Search for the cell housing the specified text and yield its (X, Y) center coordinate. 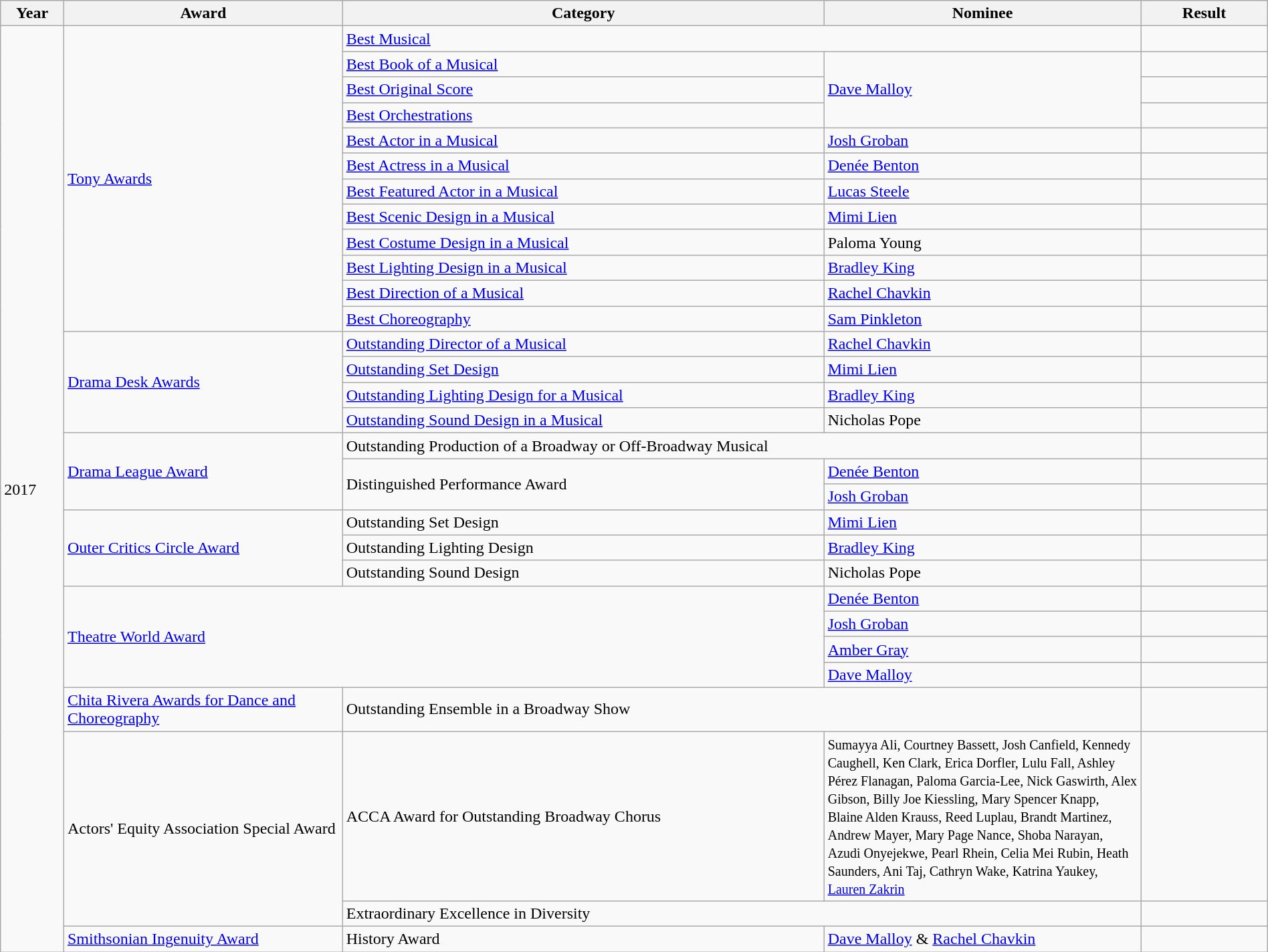
Best Direction of a Musical (583, 293)
Actors' Equity Association Special Award (203, 829)
Best Costume Design in a Musical (583, 242)
Best Actress in a Musical (583, 166)
ACCA Award for Outstanding Broadway Chorus (583, 816)
2017 (32, 489)
Best Original Score (583, 90)
Outstanding Sound Design (583, 573)
Best Lighting Design in a Musical (583, 267)
Best Orchestrations (583, 115)
Dave Malloy & Rachel Chavkin (982, 939)
Outstanding Sound Design in a Musical (583, 421)
Nominee (982, 13)
Outstanding Director of a Musical (583, 344)
Best Scenic Design in a Musical (583, 217)
Distinguished Performance Award (583, 484)
Outstanding Production of a Broadway or Off-Broadway Musical (742, 446)
Tony Awards (203, 179)
Best Featured Actor in a Musical (583, 191)
Category (583, 13)
Amber Gray (982, 649)
Result (1204, 13)
Drama League Award (203, 471)
Outstanding Lighting Design (583, 548)
Extraordinary Excellence in Diversity (742, 914)
Award (203, 13)
Best Book of a Musical (583, 64)
Chita Rivera Awards for Dance and Choreography (203, 709)
Smithsonian Ingenuity Award (203, 939)
Outstanding Lighting Design for a Musical (583, 395)
Year (32, 13)
Best Choreography (583, 319)
Outstanding Ensemble in a Broadway Show (742, 709)
Sam Pinkleton (982, 319)
Lucas Steele (982, 191)
Outer Critics Circle Award (203, 548)
History Award (583, 939)
Best Actor in a Musical (583, 140)
Paloma Young (982, 242)
Best Musical (742, 39)
Drama Desk Awards (203, 382)
Theatre World Award (444, 636)
